Pinpoint the cell where the given text exists, returning its (x, y) midpoint coordinate. 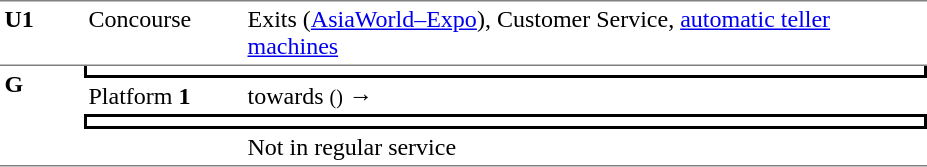
towards () → (585, 96)
G (42, 116)
Exits (AsiaWorld–Expo), Customer Service, automatic teller machines (585, 33)
Concourse (164, 33)
U1 (42, 33)
Platform 1 (164, 96)
Not in regular service (585, 148)
